Output the [X, Y] coordinate of the center of the cell containing the given text.  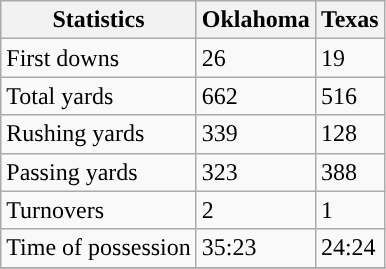
323 [256, 172]
19 [350, 58]
First downs [99, 58]
26 [256, 58]
Passing yards [99, 172]
516 [350, 96]
339 [256, 134]
Texas [350, 20]
662 [256, 96]
Turnovers [99, 210]
Statistics [99, 20]
388 [350, 172]
Rushing yards [99, 134]
Oklahoma [256, 20]
1 [350, 210]
35:23 [256, 248]
24:24 [350, 248]
2 [256, 210]
128 [350, 134]
Time of possession [99, 248]
Total yards [99, 96]
